Find where the given text appears and provide that cell's center as (X, Y) coordinate. 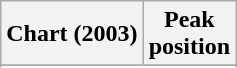
Chart (2003) (72, 34)
Peakposition (189, 34)
